Identify which cell holds the provided text, then report its [x, y] central coordinate. 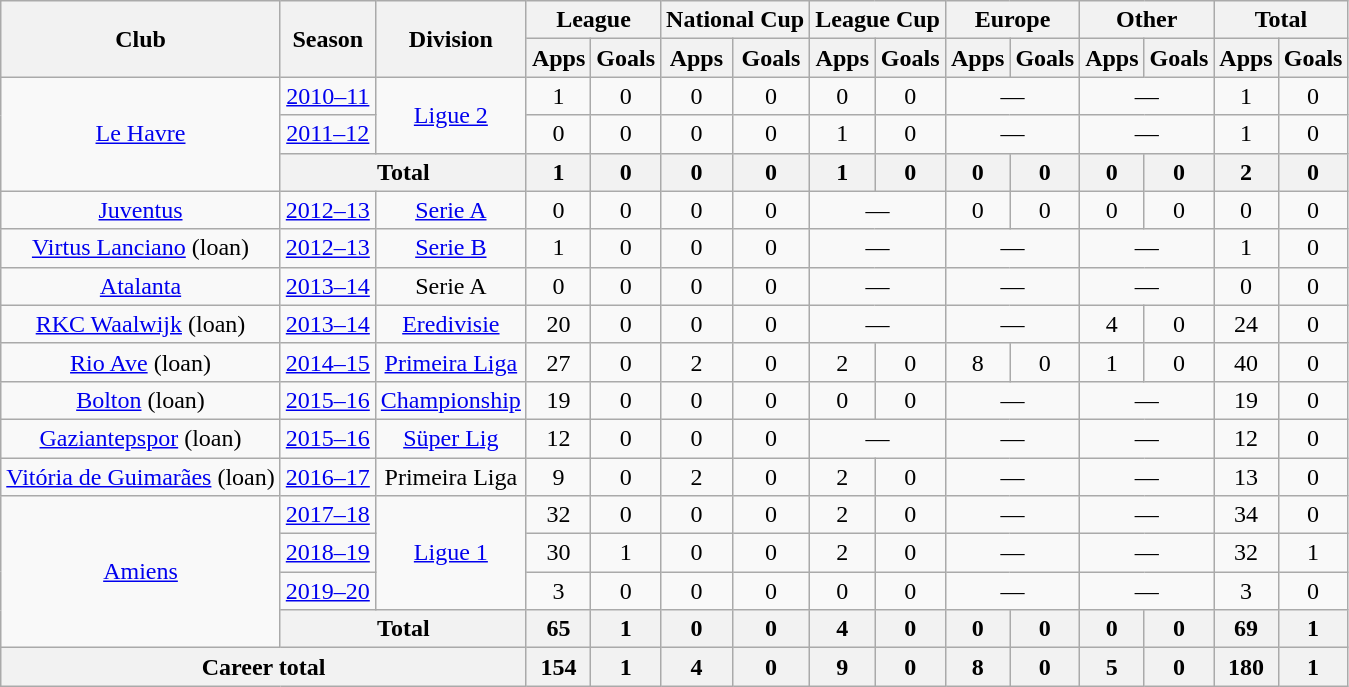
Club [141, 39]
Ligue 1 [450, 553]
Vitória de Guimarães (loan) [141, 477]
2016–17 [328, 477]
34 [1246, 515]
National Cup [736, 20]
2010–11 [328, 96]
24 [1246, 324]
Atalanta [141, 286]
2014–15 [328, 362]
Other [1147, 20]
Rio Ave (loan) [141, 362]
Virtus Lanciano (loan) [141, 248]
Career total [264, 667]
RKC Waalwijk (loan) [141, 324]
40 [1246, 362]
Eredivisie [450, 324]
2017–18 [328, 515]
Division [450, 39]
2011–12 [328, 134]
League [593, 20]
30 [558, 553]
65 [558, 629]
League Cup [878, 20]
154 [558, 667]
Amiens [141, 572]
2019–20 [328, 591]
Ligue 2 [450, 115]
Season [328, 39]
20 [558, 324]
Juventus [141, 210]
5 [1112, 667]
180 [1246, 667]
27 [558, 362]
Europe [1012, 20]
2018–19 [328, 553]
Bolton (loan) [141, 400]
Serie B [450, 248]
Le Havre [141, 134]
69 [1246, 629]
Gaziantepspor (loan) [141, 438]
Championship [450, 400]
Süper Lig [450, 438]
13 [1246, 477]
